Output the (X, Y) coordinate of the center of the cell containing the given text.  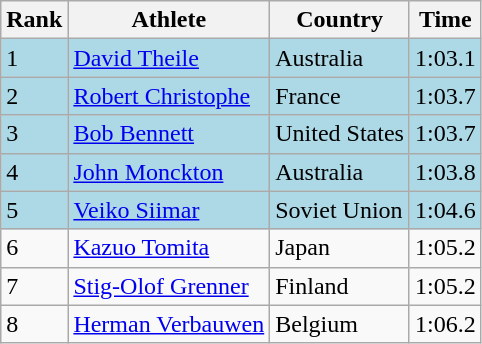
8 (34, 324)
Belgium (340, 324)
Finland (340, 286)
5 (34, 210)
1:03.1 (445, 58)
David Theile (169, 58)
France (340, 96)
7 (34, 286)
John Monckton (169, 172)
6 (34, 248)
2 (34, 96)
4 (34, 172)
Rank (34, 20)
Japan (340, 248)
Kazuo Tomita (169, 248)
Time (445, 20)
United States (340, 134)
1:04.6 (445, 210)
3 (34, 134)
1:06.2 (445, 324)
Athlete (169, 20)
Veiko Siimar (169, 210)
Robert Christophe (169, 96)
Stig-Olof Grenner (169, 286)
1 (34, 58)
Soviet Union (340, 210)
Country (340, 20)
Herman Verbauwen (169, 324)
1:03.8 (445, 172)
Bob Bennett (169, 134)
